Search for the cell housing the specified text and yield its (x, y) center coordinate. 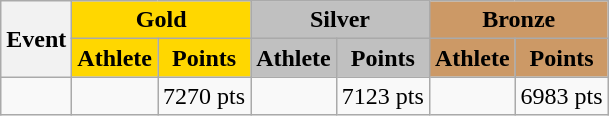
6983 pts (562, 96)
Silver (340, 20)
Event (36, 39)
Gold (162, 20)
7270 pts (204, 96)
Bronze (518, 20)
7123 pts (382, 96)
